Pinpoint the cell where the given text exists, returning its (X, Y) midpoint coordinate. 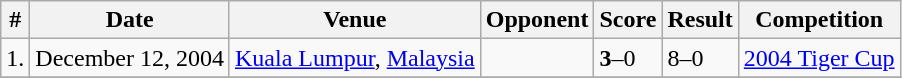
December 12, 2004 (130, 58)
8–0 (700, 58)
Result (700, 20)
Venue (354, 20)
Competition (819, 20)
2004 Tiger Cup (819, 58)
Score (628, 20)
Kuala Lumpur, Malaysia (354, 58)
1. (16, 58)
Opponent (537, 20)
3–0 (628, 58)
Date (130, 20)
# (16, 20)
